Search for the cell housing the specified text and yield its (x, y) center coordinate. 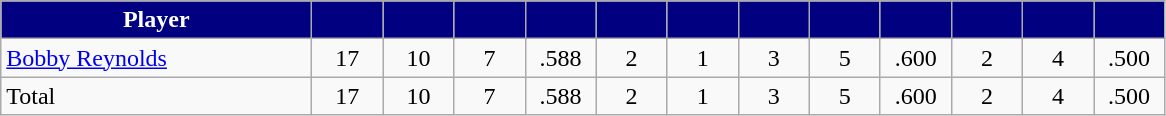
Bobby Reynolds (156, 58)
Total (156, 96)
Player (156, 20)
